Detect which cell encompasses the target text, then output its [x, y] center coordinate. 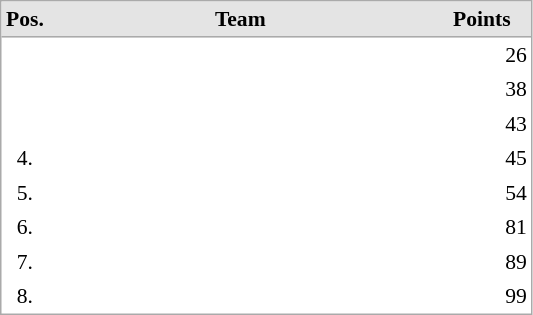
5. [26, 193]
4. [26, 158]
6. [26, 227]
38 [482, 89]
7. [26, 261]
8. [26, 296]
45 [482, 158]
99 [482, 296]
Team [240, 20]
26 [482, 55]
Points [482, 20]
43 [482, 123]
89 [482, 261]
81 [482, 227]
54 [482, 193]
Pos. [26, 20]
